Extract the (x, y) coordinate from the center of the cell holding the provided text.  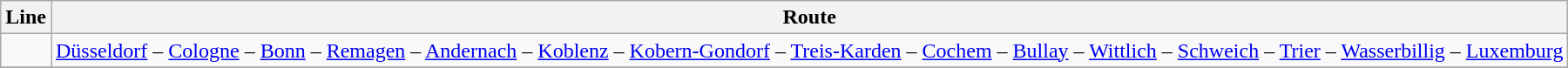
Route (808, 17)
Line (26, 17)
